Determine the [x, y] coordinate at the center of the cell enclosing the given text.  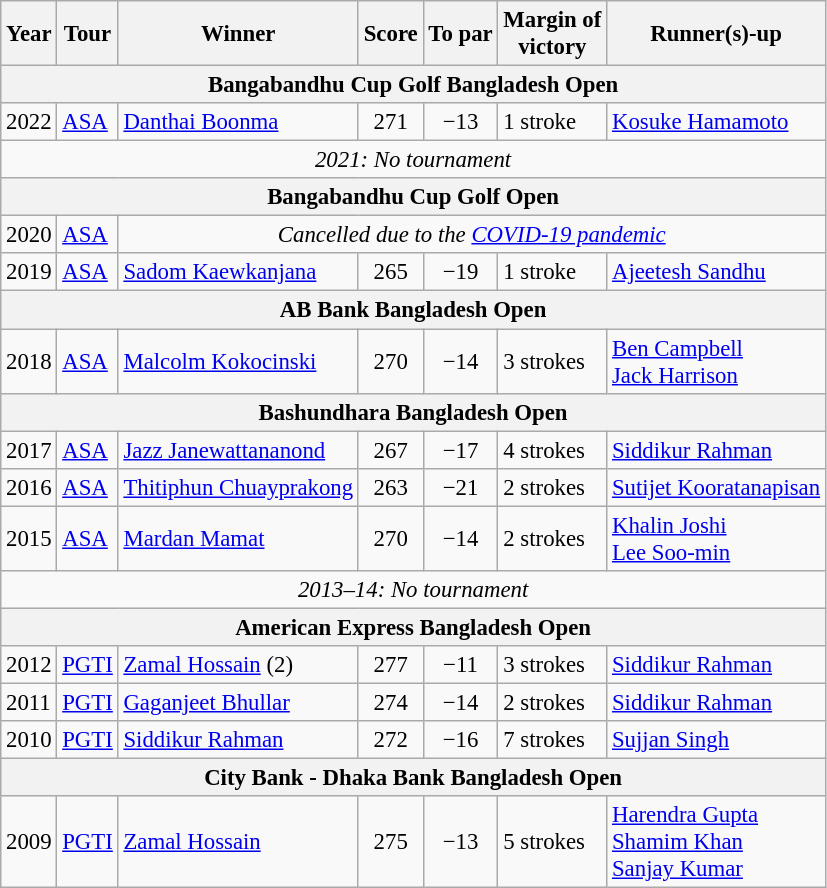
Kosuke Hamamoto [716, 122]
Thitiphun Chuayprakong [238, 487]
Sadom Kaewkanjana [238, 273]
2010 [29, 740]
275 [390, 842]
265 [390, 273]
2018 [29, 362]
Zamal Hossain (2) [238, 665]
263 [390, 487]
5 strokes [552, 842]
272 [390, 740]
Sutijet Kooratanapisan [716, 487]
Gaganjeet Bhullar [238, 702]
Jazz Janewattananond [238, 450]
2013–14: No tournament [414, 590]
267 [390, 450]
Danthai Boonma [238, 122]
−16 [460, 740]
AB Bank Bangladesh Open [414, 310]
274 [390, 702]
Bangabandhu Cup Golf Open [414, 197]
2017 [29, 450]
Score [390, 34]
Ajeetesh Sandhu [716, 273]
2020 [29, 235]
277 [390, 665]
2019 [29, 273]
2011 [29, 702]
Malcolm Kokocinski [238, 362]
2015 [29, 538]
Year [29, 34]
Bashundhara Bangladesh Open [414, 412]
−17 [460, 450]
Mardan Mamat [238, 538]
Cancelled due to the COVID-19 pandemic [472, 235]
4 strokes [552, 450]
To par [460, 34]
−11 [460, 665]
Winner [238, 34]
Ben Campbell Jack Harrison [716, 362]
Zamal Hossain [238, 842]
Tour [88, 34]
2016 [29, 487]
Runner(s)-up [716, 34]
Khalin Joshi Lee Soo-min [716, 538]
−21 [460, 487]
Bangabandhu Cup Golf Bangladesh Open [414, 85]
American Express Bangladesh Open [414, 627]
2021: No tournament [414, 160]
271 [390, 122]
2022 [29, 122]
−19 [460, 273]
Margin ofvictory [552, 34]
2012 [29, 665]
Sujjan Singh [716, 740]
City Bank - Dhaka Bank Bangladesh Open [414, 778]
7 strokes [552, 740]
Harendra Gupta Shamim Khan Sanjay Kumar [716, 842]
2009 [29, 842]
